Pinpoint the cell where the given text exists, returning its [x, y] midpoint coordinate. 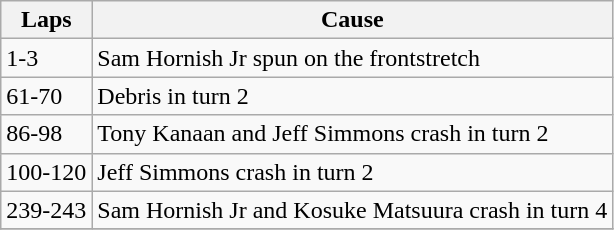
Tony Kanaan and Jeff Simmons crash in turn 2 [352, 134]
Laps [46, 20]
86-98 [46, 134]
Debris in turn 2 [352, 96]
Cause [352, 20]
61-70 [46, 96]
Sam Hornish Jr spun on the frontstretch [352, 58]
Sam Hornish Jr and Kosuke Matsuura crash in turn 4 [352, 210]
239-243 [46, 210]
100-120 [46, 172]
Jeff Simmons crash in turn 2 [352, 172]
1-3 [46, 58]
